Return the (X, Y) coordinate for the center point of the cell that contains the specified text.  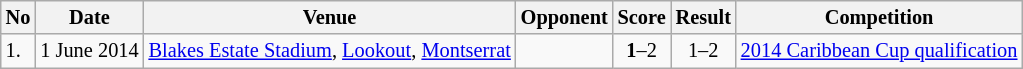
No (18, 17)
1 June 2014 (89, 51)
2014 Caribbean Cup qualification (880, 51)
Result (704, 17)
1. (18, 51)
Score (642, 17)
Competition (880, 17)
Opponent (564, 17)
Date (89, 17)
Blakes Estate Stadium, Lookout, Montserrat (330, 51)
Venue (330, 17)
